Output the [x, y] coordinate of the center of the cell containing the given text.  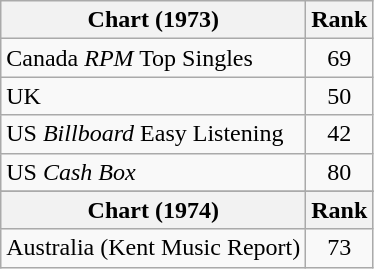
73 [340, 248]
Chart (1974) [154, 210]
US Billboard Easy Listening [154, 134]
42 [340, 134]
80 [340, 172]
UK [154, 96]
Australia (Kent Music Report) [154, 248]
US Cash Box [154, 172]
50 [340, 96]
Canada RPM Top Singles [154, 58]
69 [340, 58]
Chart (1973) [154, 20]
